Determine the [x, y] coordinate at the center of the cell enclosing the given text.  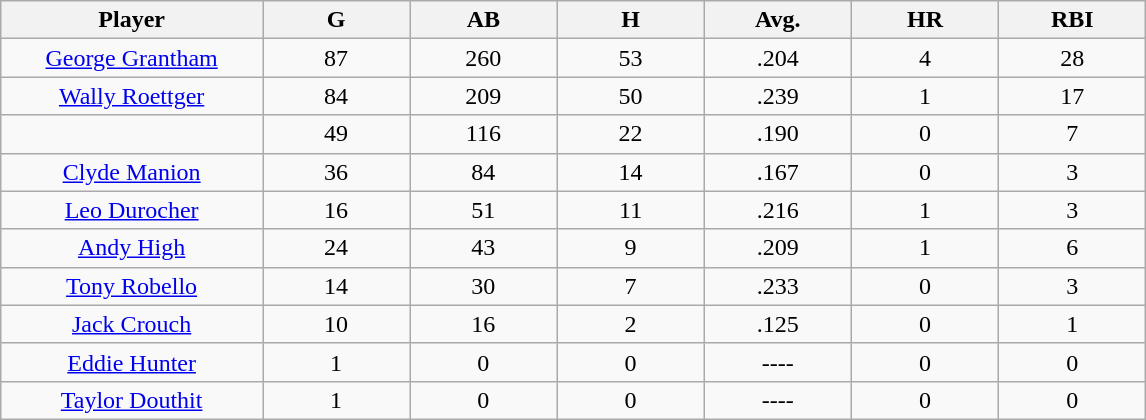
51 [484, 210]
6 [1072, 248]
22 [630, 134]
Player [132, 20]
.233 [778, 286]
.239 [778, 96]
50 [630, 96]
George Grantham [132, 58]
24 [336, 248]
.209 [778, 248]
.204 [778, 58]
209 [484, 96]
.125 [778, 324]
10 [336, 324]
HR [924, 20]
Andy High [132, 248]
Tony Robello [132, 286]
Avg. [778, 20]
43 [484, 248]
11 [630, 210]
Jack Crouch [132, 324]
.167 [778, 172]
Taylor Douthit [132, 400]
17 [1072, 96]
4 [924, 58]
9 [630, 248]
260 [484, 58]
G [336, 20]
.190 [778, 134]
AB [484, 20]
2 [630, 324]
28 [1072, 58]
53 [630, 58]
87 [336, 58]
H [630, 20]
RBI [1072, 20]
.216 [778, 210]
Leo Durocher [132, 210]
30 [484, 286]
Wally Roettger [132, 96]
49 [336, 134]
116 [484, 134]
Clyde Manion [132, 172]
36 [336, 172]
Eddie Hunter [132, 362]
